Capture the cell that displays the provided text and extract its (X, Y) central coordinate. 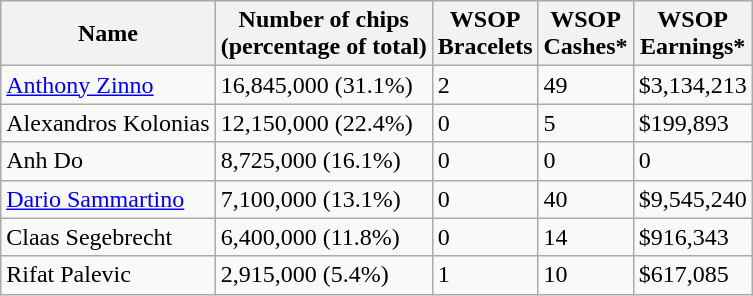
WSOPEarnings* (692, 34)
Number of chips(percentage of total) (324, 34)
2,915,000 (5.4%) (324, 275)
$916,343 (692, 237)
Anh Do (108, 161)
2 (485, 85)
12,150,000 (22.4%) (324, 123)
Rifat Palevic (108, 275)
Dario Sammartino (108, 199)
$3,134,213 (692, 85)
6,400,000 (11.8%) (324, 237)
Anthony Zinno (108, 85)
16,845,000 (31.1%) (324, 85)
40 (586, 199)
5 (586, 123)
$617,085 (692, 275)
WSOPBracelets (485, 34)
Claas Segebrecht (108, 237)
49 (586, 85)
7,100,000 (13.1%) (324, 199)
$199,893 (692, 123)
1 (485, 275)
Alexandros Kolonias (108, 123)
10 (586, 275)
$9,545,240 (692, 199)
Name (108, 34)
8,725,000 (16.1%) (324, 161)
WSOPCashes* (586, 34)
14 (586, 237)
